Return (X, Y) of the center of cell containing provided text 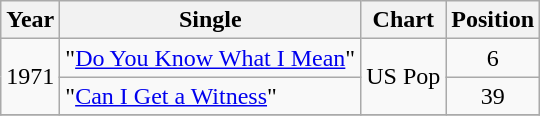
1971 (30, 77)
Year (30, 20)
US Pop (404, 77)
Chart (404, 20)
Single (210, 20)
"Do You Know What I Mean" (210, 58)
"Can I Get a Witness" (210, 96)
39 (493, 96)
6 (493, 58)
Position (493, 20)
